Find where the given text appears and provide that cell's center as [X, Y] coordinate. 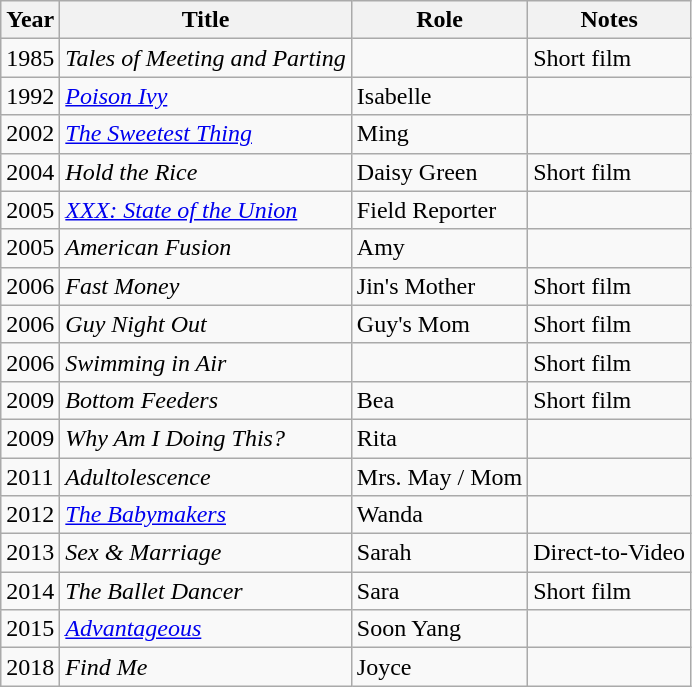
2011 [30, 477]
Jin's Mother [439, 286]
Notes [610, 20]
Hold the Rice [206, 172]
1992 [30, 96]
XXX: State of the Union [206, 210]
Field Reporter [439, 210]
Title [206, 20]
Wanda [439, 515]
Isabelle [439, 96]
Direct-to-Video [610, 553]
Bea [439, 400]
2004 [30, 172]
1985 [30, 58]
Soon Yang [439, 629]
2002 [30, 134]
The Ballet Dancer [206, 591]
Adultolescence [206, 477]
Why Am I Doing This? [206, 438]
The Sweetest Thing [206, 134]
Sex & Marriage [206, 553]
Find Me [206, 667]
Guy Night Out [206, 324]
American Fusion [206, 248]
Swimming in Air [206, 362]
Ming [439, 134]
2015 [30, 629]
2013 [30, 553]
Tales of Meeting and Parting [206, 58]
Guy's Mom [439, 324]
Daisy Green [439, 172]
2014 [30, 591]
Joyce [439, 667]
The Babymakers [206, 515]
Mrs. May / Mom [439, 477]
Advantageous [206, 629]
Year [30, 20]
2018 [30, 667]
Sarah [439, 553]
Poison Ivy [206, 96]
Sara [439, 591]
Amy [439, 248]
Bottom Feeders [206, 400]
Rita [439, 438]
Fast Money [206, 286]
Role [439, 20]
2012 [30, 515]
